Scan for the cell matching the given text and deliver its (X, Y) coordinate at center. 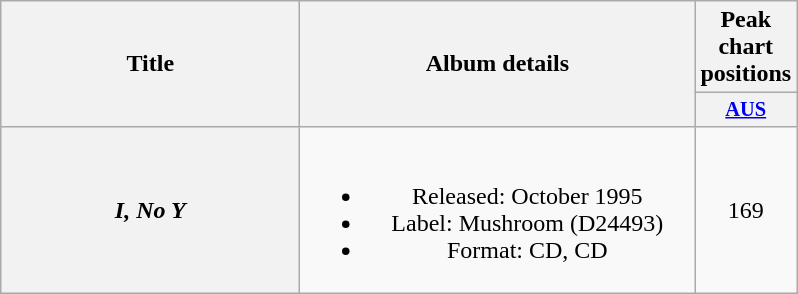
Album details (498, 64)
Released: October 1995Label: Mushroom (D24493)Format: CD, CD (498, 210)
Title (150, 64)
Peak chartpositions (746, 47)
169 (746, 210)
I, No Y (150, 210)
AUS (746, 110)
